Detect which cell encompasses the target text, then output its (X, Y) center coordinate. 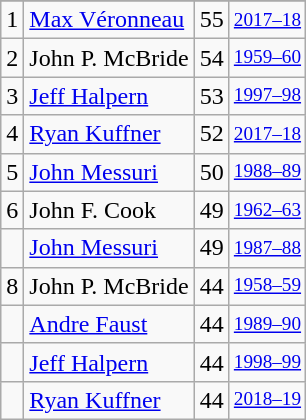
4 (12, 134)
1988–89 (267, 172)
53 (212, 96)
50 (212, 172)
55 (212, 20)
52 (212, 134)
1958–59 (267, 286)
1 (12, 20)
1998–99 (267, 362)
3 (12, 96)
8 (12, 286)
1997–98 (267, 96)
John F. Cook (109, 210)
1959–60 (267, 58)
1987–88 (267, 248)
1962–63 (267, 210)
Max Véronneau (109, 20)
1989–90 (267, 324)
2018–19 (267, 400)
2 (12, 58)
54 (212, 58)
6 (12, 210)
Andre Faust (109, 324)
5 (12, 172)
